Locate the cell with the specified text and output its (x, y) center coordinate. 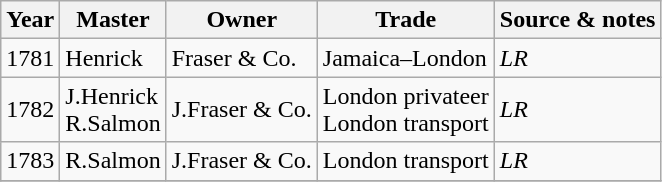
Source & notes (578, 20)
Year (30, 20)
J.HenrickR.Salmon (113, 110)
Fraser & Co. (242, 58)
1783 (30, 161)
Owner (242, 20)
1782 (30, 110)
London transport (406, 161)
Master (113, 20)
Henrick (113, 58)
London privateerLondon transport (406, 110)
Jamaica–London (406, 58)
1781 (30, 58)
Trade (406, 20)
R.Salmon (113, 161)
